Determine the (x, y) coordinate at the center of the cell enclosing the given text.  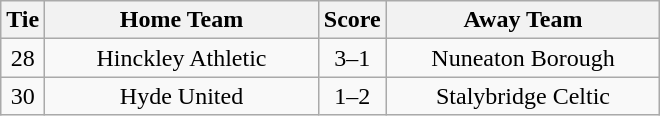
Tie (23, 20)
Home Team (182, 20)
30 (23, 96)
Hyde United (182, 96)
3–1 (352, 58)
Hinckley Athletic (182, 58)
Nuneaton Borough (523, 58)
28 (23, 58)
Score (352, 20)
1–2 (352, 96)
Away Team (523, 20)
Stalybridge Celtic (523, 96)
